Extract the [X, Y] coordinate from the center of the cell holding the provided text.  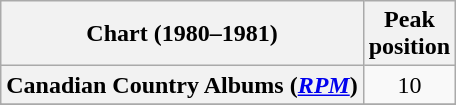
10 [409, 85]
Peak position [409, 34]
Chart (1980–1981) [182, 34]
Canadian Country Albums (RPM) [182, 85]
